Scan for the cell matching the given text and deliver its (x, y) coordinate at center. 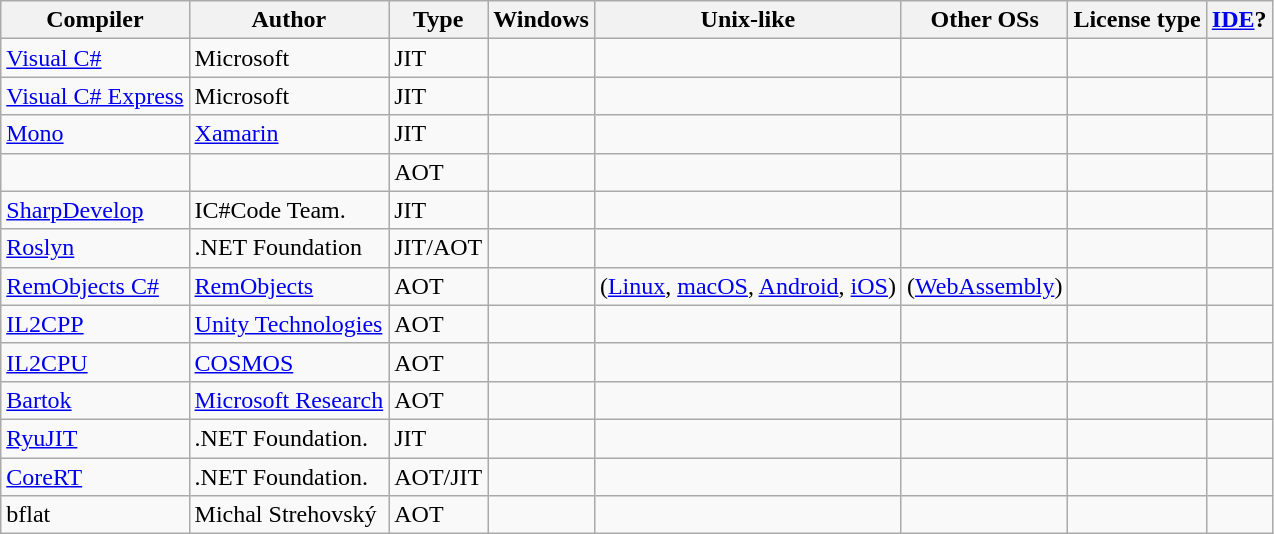
RemObjects C# (95, 286)
Mono (95, 134)
bflat (95, 515)
Compiler (95, 20)
IC#Code Team. (289, 210)
Michal Strehovský (289, 515)
IL2CPU (95, 362)
Unix-like (748, 20)
SharpDevelop (95, 210)
(Linux, macOS, Android, iOS) (748, 286)
Unity Technologies (289, 324)
Author (289, 20)
Xamarin (289, 134)
(WebAssembly) (984, 286)
Type (438, 20)
IL2CPP (95, 324)
Other OSs (984, 20)
.NET Foundation (289, 248)
AOT/JIT (438, 477)
Microsoft Research (289, 400)
COSMOS (289, 362)
JIT/AOT (438, 248)
Visual C# (95, 58)
CoreRT (95, 477)
RyuJIT (95, 438)
Roslyn (95, 248)
License type (1137, 20)
Visual C# Express (95, 96)
Bartok (95, 400)
RemObjects (289, 286)
Windows (542, 20)
IDE? (1239, 20)
